Locate the cell with the specified text and output its (x, y) center coordinate. 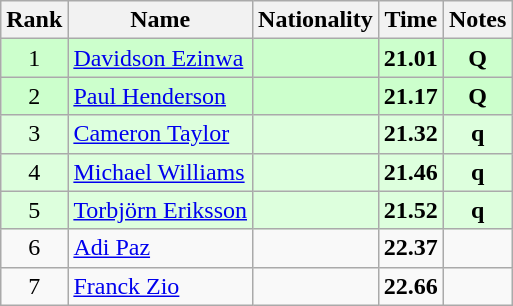
5 (34, 210)
6 (34, 248)
Nationality (316, 20)
21.32 (410, 134)
3 (34, 134)
Name (160, 20)
Notes (477, 20)
Cameron Taylor (160, 134)
Paul Henderson (160, 96)
Adi Paz (160, 248)
Franck Zio (160, 286)
22.66 (410, 286)
21.01 (410, 58)
21.46 (410, 172)
Michael Williams (160, 172)
22.37 (410, 248)
21.52 (410, 210)
4 (34, 172)
21.17 (410, 96)
Time (410, 20)
1 (34, 58)
Rank (34, 20)
Davidson Ezinwa (160, 58)
2 (34, 96)
7 (34, 286)
Torbjörn Eriksson (160, 210)
